Identify which cell holds the provided text, then report its (X, Y) central coordinate. 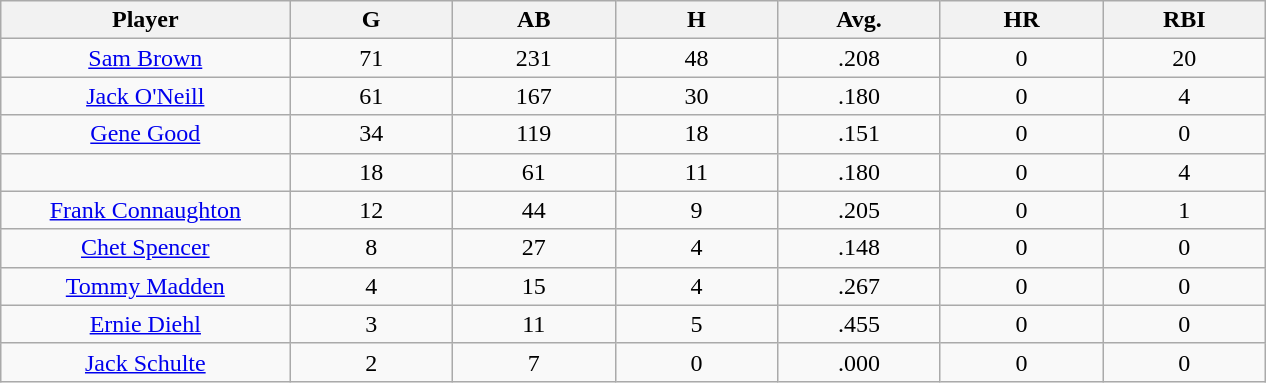
8 (372, 248)
.151 (860, 134)
AB (534, 20)
.205 (860, 210)
7 (534, 362)
71 (372, 58)
Frank Connaughton (146, 210)
HR (1022, 20)
H (696, 20)
44 (534, 210)
.455 (860, 324)
.267 (860, 286)
5 (696, 324)
Jack Schulte (146, 362)
27 (534, 248)
3 (372, 324)
G (372, 20)
48 (696, 58)
Player (146, 20)
20 (1184, 58)
Gene Good (146, 134)
15 (534, 286)
Sam Brown (146, 58)
2 (372, 362)
231 (534, 58)
.208 (860, 58)
Avg. (860, 20)
167 (534, 96)
Jack O'Neill (146, 96)
Ernie Diehl (146, 324)
12 (372, 210)
.000 (860, 362)
1 (1184, 210)
119 (534, 134)
9 (696, 210)
Tommy Madden (146, 286)
RBI (1184, 20)
34 (372, 134)
.148 (860, 248)
Chet Spencer (146, 248)
30 (696, 96)
